Find where the given text appears and provide that cell's center as (X, Y) coordinate. 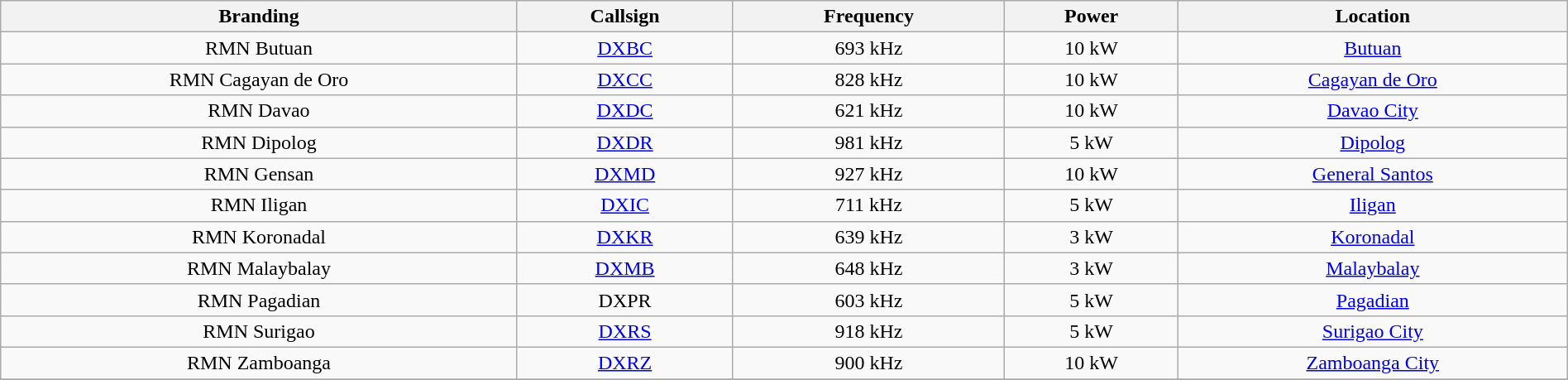
RMN Dipolog (259, 142)
RMN Butuan (259, 48)
RMN Surigao (259, 331)
Location (1373, 17)
900 kHz (868, 363)
Zamboanga City (1373, 363)
DXBC (625, 48)
Frequency (868, 17)
Cagayan de Oro (1373, 79)
General Santos (1373, 174)
711 kHz (868, 205)
Callsign (625, 17)
918 kHz (868, 331)
Surigao City (1373, 331)
RMN Malaybalay (259, 268)
621 kHz (868, 111)
Dipolog (1373, 142)
603 kHz (868, 300)
DXIC (625, 205)
Davao City (1373, 111)
828 kHz (868, 79)
RMN Gensan (259, 174)
Malaybalay (1373, 268)
Iligan (1373, 205)
DXDC (625, 111)
693 kHz (868, 48)
Koronadal (1373, 237)
648 kHz (868, 268)
RMN Zamboanga (259, 363)
RMN Koronadal (259, 237)
RMN Iligan (259, 205)
Power (1092, 17)
DXDR (625, 142)
927 kHz (868, 174)
DXCC (625, 79)
Branding (259, 17)
DXMB (625, 268)
639 kHz (868, 237)
Butuan (1373, 48)
RMN Pagadian (259, 300)
Pagadian (1373, 300)
DXKR (625, 237)
DXRZ (625, 363)
RMN Cagayan de Oro (259, 79)
981 kHz (868, 142)
DXRS (625, 331)
RMN Davao (259, 111)
DXMD (625, 174)
DXPR (625, 300)
